Search for the cell housing the specified text and yield its (X, Y) center coordinate. 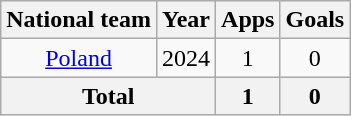
Total (108, 96)
National team (79, 20)
Year (186, 20)
Apps (248, 20)
Poland (79, 58)
Goals (315, 20)
2024 (186, 58)
